Identify which cell holds the provided text, then report its [x, y] central coordinate. 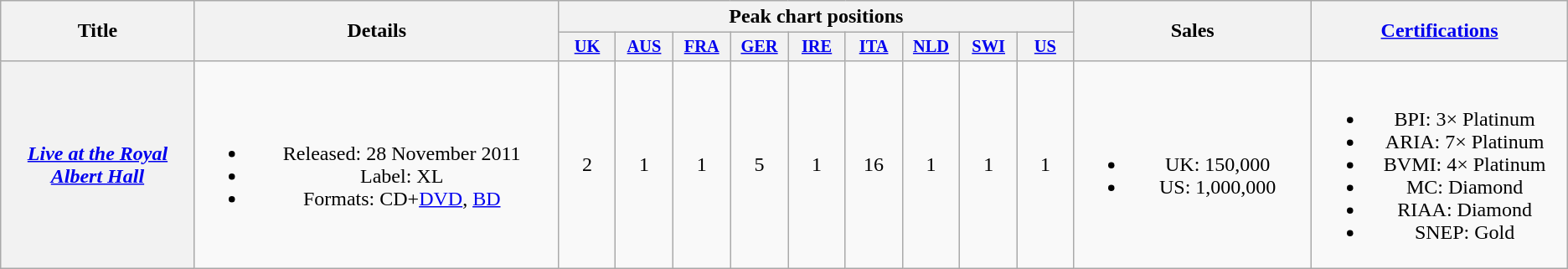
SWI [988, 47]
ITA [874, 47]
US [1045, 47]
Peak chart positions [816, 17]
16 [874, 164]
Details [377, 31]
Title [97, 31]
BPI: 3× PlatinumARIA: 7× PlatinumBVMI: 4× PlatinumMC: DiamondRIAA: DiamondSNEP: Gold [1439, 164]
2 [586, 164]
Live at the Royal Albert Hall [97, 164]
Certifications [1439, 31]
UK [586, 47]
FRA [702, 47]
IRE [817, 47]
Released: 28 November 2011Label: XLFormats: CD+DVD, BD [377, 164]
GER [759, 47]
AUS [645, 47]
NLD [931, 47]
5 [759, 164]
Sales [1193, 31]
UK: 150,000US: 1,000,000 [1193, 164]
